Return (X, Y) of the center of cell containing provided text 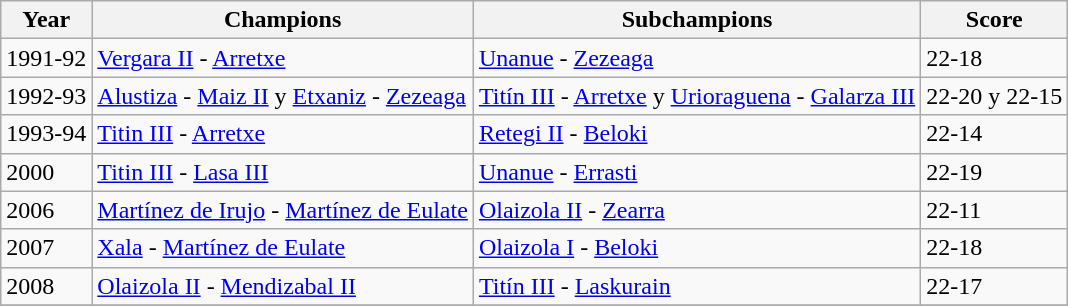
22-19 (994, 172)
2000 (46, 172)
22-20 y 22-15 (994, 96)
22-14 (994, 134)
1991-92 (46, 58)
Titín III - Arretxe y Urioraguena - Galarza III (696, 96)
2006 (46, 210)
Retegi II - Beloki (696, 134)
Unanue - Errasti (696, 172)
Xala - Martínez de Eulate (283, 248)
2008 (46, 286)
22-17 (994, 286)
Year (46, 20)
Champions (283, 20)
Olaizola II - Mendizabal II (283, 286)
Alustiza - Maiz II y Etxaniz - Zezeaga (283, 96)
Titin III - Arretxe (283, 134)
Olaizola II - Zearra (696, 210)
Titín III - Laskurain (696, 286)
Titin III - Lasa III (283, 172)
Unanue - Zezeaga (696, 58)
Martínez de Irujo - Martínez de Eulate (283, 210)
Subchampions (696, 20)
2007 (46, 248)
22-11 (994, 210)
1993-94 (46, 134)
1992-93 (46, 96)
Vergara II - Arretxe (283, 58)
Olaizola I - Beloki (696, 248)
Score (994, 20)
